Search for the cell housing the specified text and yield its [x, y] center coordinate. 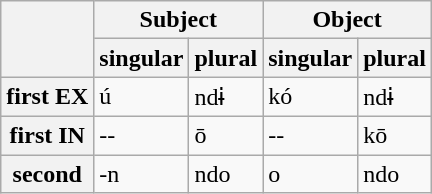
o [310, 173]
second [48, 173]
first EX [48, 97]
ō [226, 135]
-n [142, 173]
kó [310, 97]
Subject [178, 20]
first IN [48, 135]
ú [142, 97]
Object [348, 20]
kō [395, 135]
